Provide the [x, y] coordinate of the cell's center where the given text is located.  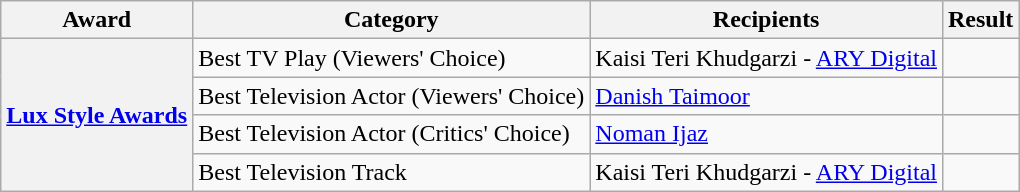
Best TV Play (Viewers' Choice) [392, 58]
Category [392, 20]
Result [980, 20]
Lux Style Awards [97, 115]
Best Television Actor (Viewers' Choice) [392, 96]
Danish Taimoor [766, 96]
Best Television Track [392, 172]
Recipients [766, 20]
Award [97, 20]
Noman Ijaz [766, 134]
Best Television Actor (Critics' Choice) [392, 134]
